Extract the (x, y) coordinate from the center of the cell holding the provided text.  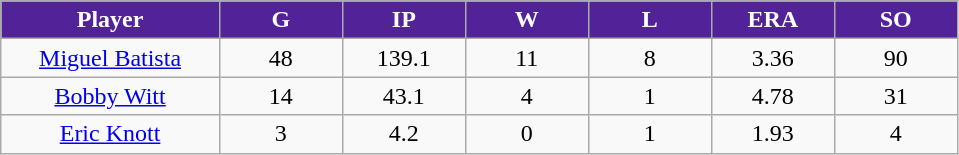
139.1 (404, 58)
Player (110, 20)
31 (896, 96)
W (526, 20)
3.36 (772, 58)
14 (280, 96)
3 (280, 134)
8 (650, 58)
ERA (772, 20)
G (280, 20)
4.2 (404, 134)
0 (526, 134)
43.1 (404, 96)
IP (404, 20)
Eric Knott (110, 134)
SO (896, 20)
11 (526, 58)
1.93 (772, 134)
90 (896, 58)
4.78 (772, 96)
Miguel Batista (110, 58)
Bobby Witt (110, 96)
48 (280, 58)
L (650, 20)
